Output the [x, y] coordinate of the center of the cell containing the given text.  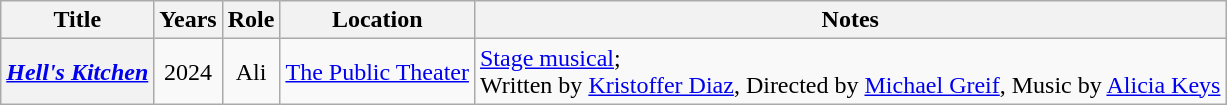
2024 [188, 72]
Notes [850, 20]
Ali [251, 72]
Hell's Kitchen [78, 72]
Title [78, 20]
Role [251, 20]
Location [378, 20]
The Public Theater [378, 72]
Years [188, 20]
Stage musical; Written by Kristoffer Diaz, Directed by Michael Greif, Music by Alicia Keys [850, 72]
